Determine the [X, Y] coordinate at the center of the cell enclosing the given text.  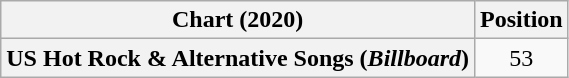
53 [521, 58]
Chart (2020) [238, 20]
US Hot Rock & Alternative Songs (Billboard) [238, 58]
Position [521, 20]
